Locate the cell with the specified text and output its (x, y) center coordinate. 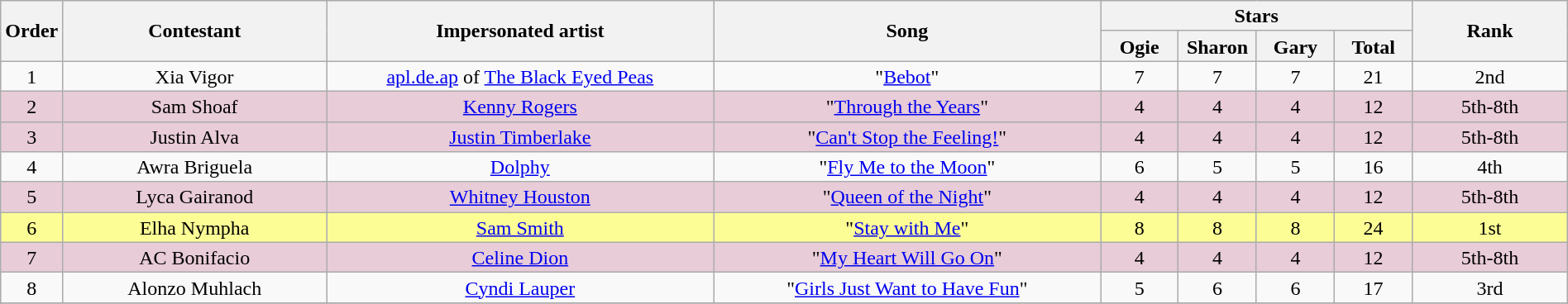
"Queen of the Night" (907, 197)
"Through the Years" (907, 106)
AC Bonifacio (195, 258)
Awra Briguela (195, 167)
Elha Nympha (195, 228)
Contestant (195, 31)
Xia Vigor (195, 76)
Sharon (1217, 46)
3rd (1490, 287)
Rank (1490, 31)
4th (1490, 167)
21 (1374, 76)
Sam Shoaf (195, 106)
Cyndi Lauper (520, 287)
Whitney Houston (520, 197)
17 (1374, 287)
16 (1374, 167)
Kenny Rogers (520, 106)
"Can't Stop the Feeling!" (907, 137)
Gary (1295, 46)
"Girls Just Want to Have Fun" (907, 287)
2nd (1490, 76)
Ogie (1140, 46)
Stars (1257, 17)
Order (31, 31)
"Bebot" (907, 76)
1st (1490, 228)
"My Heart Will Go On" (907, 258)
Lyca Gairanod (195, 197)
Justin Alva (195, 137)
apl.de.ap of The Black Eyed Peas (520, 76)
Dolphy (520, 167)
24 (1374, 228)
Total (1374, 46)
Celine Dion (520, 258)
1 (31, 76)
2 (31, 106)
Impersonated artist (520, 31)
"Stay with Me" (907, 228)
"Fly Me to the Moon" (907, 167)
Sam Smith (520, 228)
Alonzo Muhlach (195, 287)
Song (907, 31)
3 (31, 137)
Justin Timberlake (520, 137)
